Pinpoint the cell where the given text exists, returning its (X, Y) midpoint coordinate. 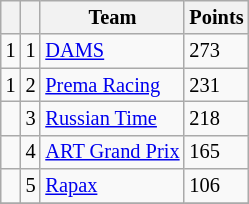
273 (216, 51)
ART Grand Prix (112, 152)
Team (112, 17)
Russian Time (112, 118)
Prema Racing (112, 85)
Points (216, 17)
3 (31, 118)
5 (31, 186)
231 (216, 85)
106 (216, 186)
Rapax (112, 186)
2 (31, 85)
218 (216, 118)
4 (31, 152)
DAMS (112, 51)
165 (216, 152)
